Capture the cell that displays the provided text and extract its (X, Y) central coordinate. 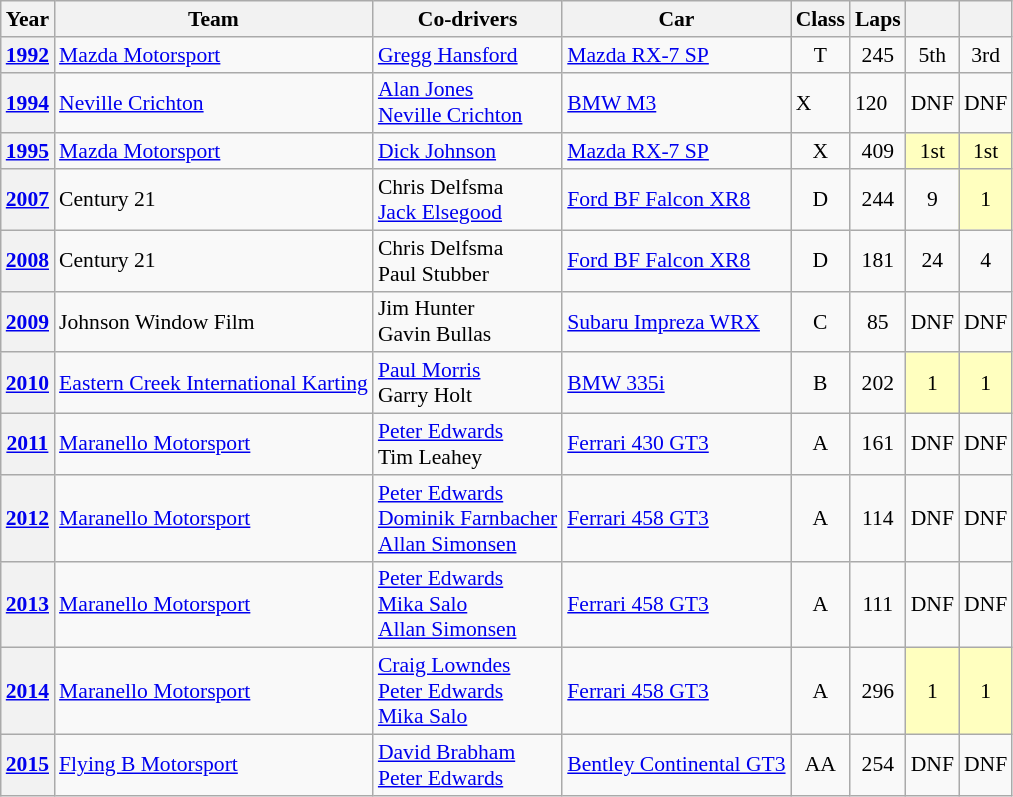
AA (820, 766)
1995 (28, 152)
Craig Lowndes Peter Edwards Mika Salo (468, 692)
114 (878, 518)
2011 (28, 444)
B (820, 384)
2015 (28, 766)
BMW 335i (676, 384)
Eastern Creek International Karting (214, 384)
2008 (28, 260)
Johnson Window Film (214, 322)
3rd (986, 55)
2010 (28, 384)
4 (986, 260)
409 (878, 152)
85 (878, 322)
C (820, 322)
2007 (28, 200)
2014 (28, 692)
Jim Hunter Gavin Bullas (468, 322)
111 (878, 604)
Neville Crichton (214, 102)
Dick Johnson (468, 152)
1994 (28, 102)
T (820, 55)
254 (878, 766)
202 (878, 384)
Alan Jones Neville Crichton (468, 102)
2013 (28, 604)
Subaru Impreza WRX (676, 322)
Chris Delfsma Jack Elsegood (468, 200)
Ferrari 430 GT3 (676, 444)
Flying B Motorsport (214, 766)
BMW M3 (676, 102)
Chris Delfsma Paul Stubber (468, 260)
Paul Morris Garry Holt (468, 384)
Peter Edwards Dominik Farnbacher Allan Simonsen (468, 518)
181 (878, 260)
Peter Edwards Mika Salo Allan Simonsen (468, 604)
2009 (28, 322)
Car (676, 19)
1992 (28, 55)
244 (878, 200)
24 (932, 260)
9 (932, 200)
161 (878, 444)
Bentley Continental GT3 (676, 766)
Co-drivers (468, 19)
120 (878, 102)
245 (878, 55)
2012 (28, 518)
Gregg Hansford (468, 55)
Year (28, 19)
Class (820, 19)
296 (878, 692)
David Brabham Peter Edwards (468, 766)
Peter Edwards Tim Leahey (468, 444)
5th (932, 55)
Laps (878, 19)
Team (214, 19)
